Extract the (x, y) coordinate from the center of the cell holding the provided text.  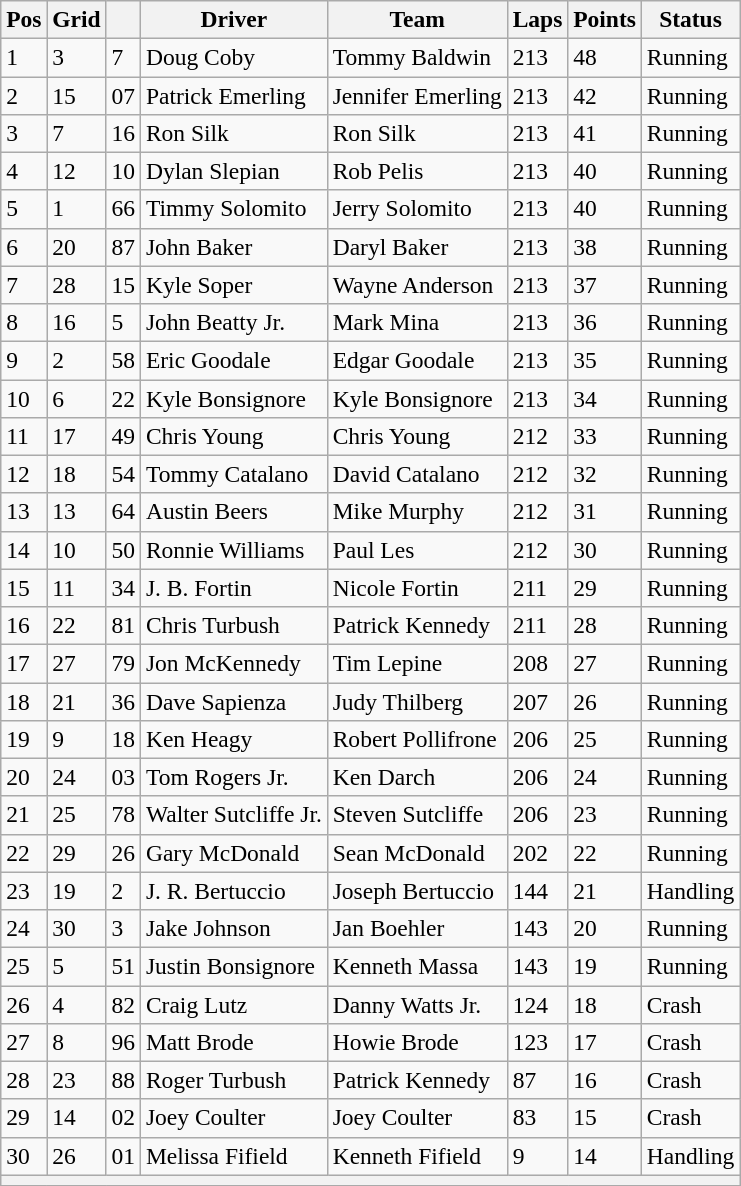
Matt Brode (234, 1042)
Nicole Fortin (417, 588)
123 (538, 1042)
07 (123, 95)
Ken Darch (417, 777)
Craig Lutz (234, 1004)
37 (605, 285)
Kenneth Massa (417, 966)
50 (123, 550)
41 (605, 133)
Austin Beers (234, 512)
144 (538, 891)
J. B. Fortin (234, 588)
03 (123, 777)
207 (538, 701)
02 (123, 1118)
Gary McDonald (234, 853)
Tom Rogers Jr. (234, 777)
Walter Sutcliffe Jr. (234, 815)
Steven Sutcliffe (417, 815)
Driver (234, 19)
Tommy Baldwin (417, 57)
Daryl Baker (417, 247)
Danny Watts Jr. (417, 1004)
Kyle Soper (234, 285)
58 (123, 360)
Patrick Emerling (234, 95)
Laps (538, 19)
32 (605, 474)
49 (123, 436)
Jennifer Emerling (417, 95)
48 (605, 57)
David Catalano (417, 474)
Jon McKennedy (234, 663)
Status (690, 19)
Grid (76, 19)
John Baker (234, 247)
66 (123, 209)
Ronnie Williams (234, 550)
Jerry Solomito (417, 209)
81 (123, 625)
Wayne Anderson (417, 285)
Joseph Bertuccio (417, 891)
208 (538, 663)
33 (605, 436)
01 (123, 1156)
Tim Lepine (417, 663)
Mark Mina (417, 322)
Jake Johnson (234, 928)
Dylan Slepian (234, 171)
82 (123, 1004)
202 (538, 853)
Howie Brode (417, 1042)
35 (605, 360)
J. R. Bertuccio (234, 891)
88 (123, 1080)
51 (123, 966)
38 (605, 247)
Roger Turbush (234, 1080)
Melissa Fifield (234, 1156)
96 (123, 1042)
Points (605, 19)
Mike Murphy (417, 512)
Eric Goodale (234, 360)
Judy Thilberg (417, 701)
Dave Sapienza (234, 701)
Paul Les (417, 550)
Timmy Solomito (234, 209)
79 (123, 663)
Tommy Catalano (234, 474)
Justin Bonsignore (234, 966)
Jan Boehler (417, 928)
John Beatty Jr. (234, 322)
31 (605, 512)
64 (123, 512)
Chris Turbush (234, 625)
Team (417, 19)
Ken Heagy (234, 739)
42 (605, 95)
78 (123, 815)
Edgar Goodale (417, 360)
Kenneth Fifield (417, 1156)
Doug Coby (234, 57)
Pos (24, 19)
83 (538, 1118)
Robert Pollifrone (417, 739)
Sean McDonald (417, 853)
Rob Pelis (417, 171)
124 (538, 1004)
54 (123, 474)
